Return the (x, y) coordinate for the center point of the cell that contains the specified text.  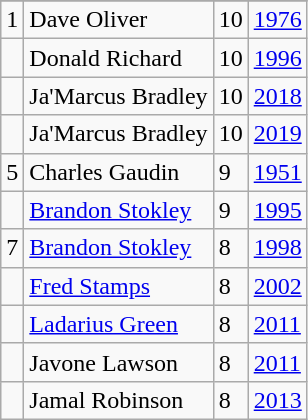
2019 (278, 134)
1951 (278, 172)
Charles Gaudin (118, 172)
Ladarius Green (118, 324)
1996 (278, 58)
Jamal Robinson (118, 400)
7 (12, 248)
5 (12, 172)
1 (12, 20)
2018 (278, 96)
1976 (278, 20)
2013 (278, 400)
2002 (278, 286)
1998 (278, 248)
Javone Lawson (118, 362)
1995 (278, 210)
Donald Richard (118, 58)
Fred Stamps (118, 286)
Dave Oliver (118, 20)
